Detect which cell encompasses the target text, then output its [x, y] center coordinate. 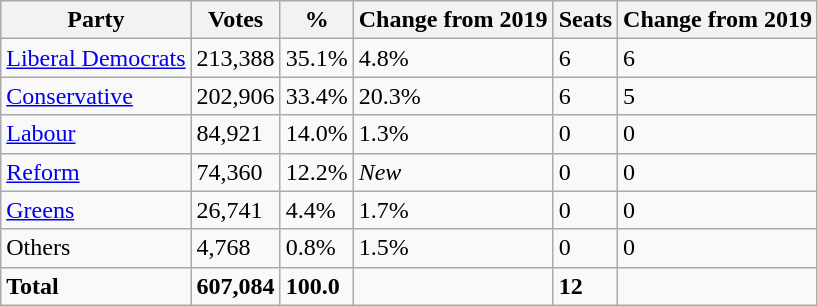
Total [96, 286]
33.4% [316, 96]
Seats [585, 20]
% [316, 20]
Others [96, 248]
35.1% [316, 58]
14.0% [316, 134]
Reform [96, 172]
Votes [236, 20]
0.8% [316, 248]
Party [96, 20]
84,921 [236, 134]
607,084 [236, 286]
1.3% [453, 134]
4.8% [453, 58]
12 [585, 286]
1.7% [453, 210]
100.0 [316, 286]
1.5% [453, 248]
Greens [96, 210]
5 [718, 96]
26,741 [236, 210]
Liberal Democrats [96, 58]
Labour [96, 134]
20.3% [453, 96]
4.4% [316, 210]
4,768 [236, 248]
74,360 [236, 172]
New [453, 172]
213,388 [236, 58]
202,906 [236, 96]
Conservative [96, 96]
12.2% [316, 172]
